For the text-containing cell, return its midpoint in [X, Y] coordinate format. 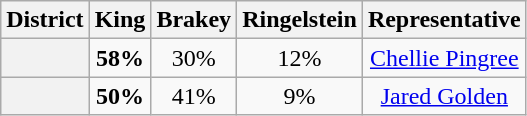
Brakey [194, 20]
41% [194, 96]
Representative [444, 20]
9% [300, 96]
58% [120, 58]
Chellie Pingree [444, 58]
King [120, 20]
50% [120, 96]
Ringelstein [300, 20]
Jared Golden [444, 96]
30% [194, 58]
12% [300, 58]
District [45, 20]
